Return [X, Y] of the center of cell containing provided text 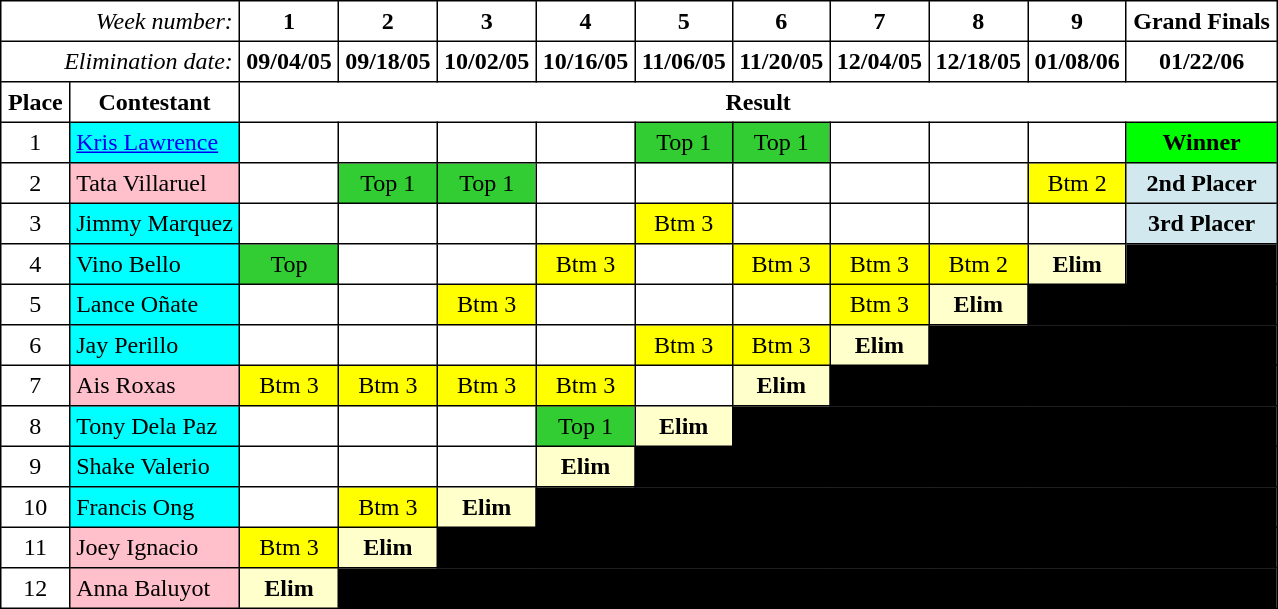
Elimination date: [120, 61]
12/04/05 [880, 61]
Jay Perillo [154, 345]
Winner [1201, 142]
3rd Placer [1201, 223]
Jimmy Marquez [154, 223]
12 [35, 588]
11/20/05 [781, 61]
11/06/05 [684, 61]
Top [290, 264]
Tony Dela Paz [154, 426]
12/18/05 [978, 61]
10/16/05 [586, 61]
Joey Ignacio [154, 547]
11 [35, 547]
Francis Ong [154, 507]
01/08/06 [1078, 61]
10 [35, 507]
09/04/05 [290, 61]
Place [35, 102]
Vino Bello [154, 264]
2nd Placer [1201, 183]
Contestant [154, 102]
Lance Oñate [154, 304]
Shake Valerio [154, 466]
Grand Finals [1201, 21]
Result [758, 102]
09/18/05 [388, 61]
Kris Lawrence [154, 142]
01/22/06 [1201, 61]
Tata Villaruel [154, 183]
10/02/05 [486, 61]
Week number: [120, 21]
Anna Baluyot [154, 588]
Ais Roxas [154, 385]
